Search for the cell housing the specified text and yield its [x, y] center coordinate. 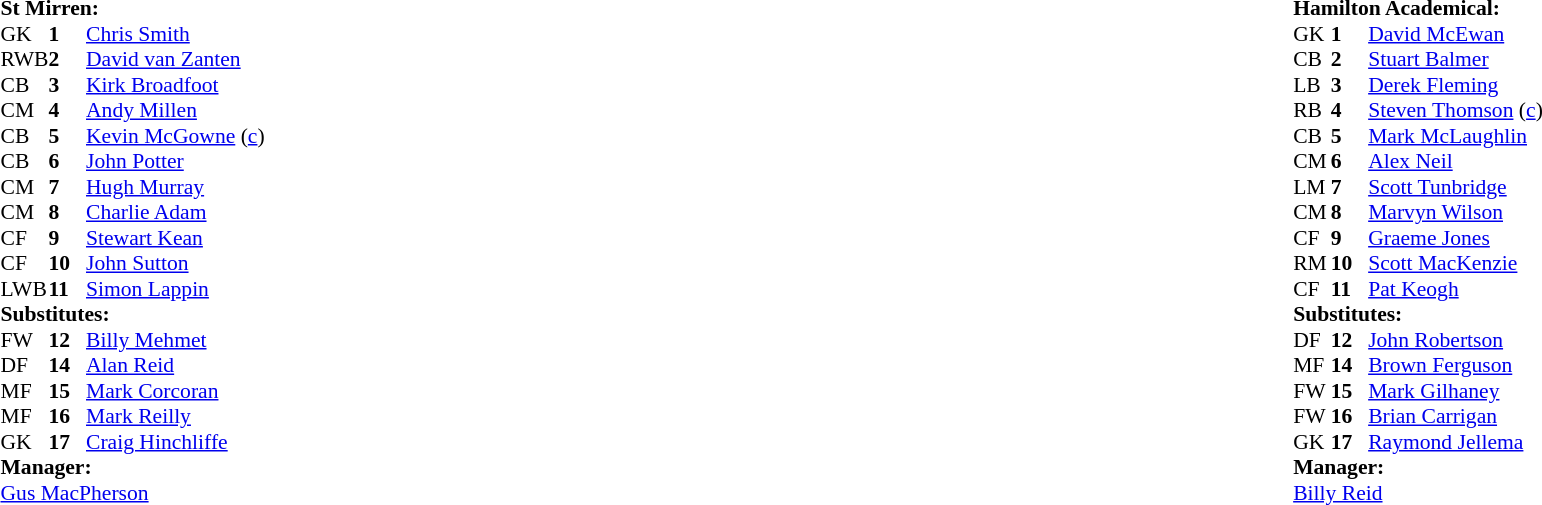
RM [1312, 263]
Simon Lappin [176, 289]
John Potter [176, 161]
Charlie Adam [176, 213]
LWB [24, 289]
Mark Corcoran [176, 391]
Substitutes: [132, 315]
RB [1312, 111]
Chris Smith [176, 34]
John Sutton [176, 263]
Manager: [132, 467]
Stewart Kean [176, 238]
Kevin McGowne (c) [176, 136]
RWB [24, 59]
David van Zanten [176, 59]
Craig Hinchliffe [176, 442]
Alan Reid [176, 365]
Hugh Murray [176, 187]
LM [1312, 187]
Mark Reilly [176, 417]
LB [1312, 85]
Andy Millen [176, 111]
Billy Mehmet [176, 340]
Kirk Broadfoot [176, 85]
